Extract the [X, Y] coordinate from the center of the cell holding the provided text.  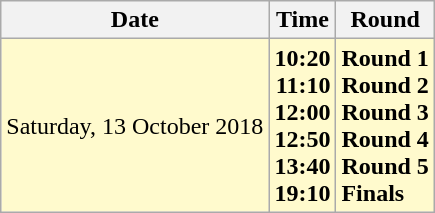
Round 1Round 2Round 3Round 4Round 5Finals [385, 126]
10:2011:1012:0012:5013:4019:10 [302, 126]
Time [302, 20]
Saturday, 13 October 2018 [135, 126]
Date [135, 20]
Round [385, 20]
